Locate the cell with the specified text and output its (X, Y) center coordinate. 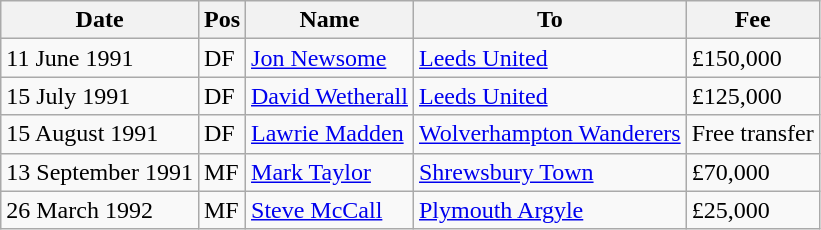
£125,000 (752, 96)
Plymouth Argyle (550, 210)
£25,000 (752, 210)
Mark Taylor (330, 172)
15 July 1991 (100, 96)
11 June 1991 (100, 58)
Shrewsbury Town (550, 172)
To (550, 20)
David Wetherall (330, 96)
Lawrie Madden (330, 134)
Date (100, 20)
Jon Newsome (330, 58)
Steve McCall (330, 210)
Fee (752, 20)
15 August 1991 (100, 134)
Free transfer (752, 134)
£150,000 (752, 58)
Wolverhampton Wanderers (550, 134)
Name (330, 20)
26 March 1992 (100, 210)
Pos (222, 20)
£70,000 (752, 172)
13 September 1991 (100, 172)
